For the text-containing cell, return its midpoint in [x, y] coordinate format. 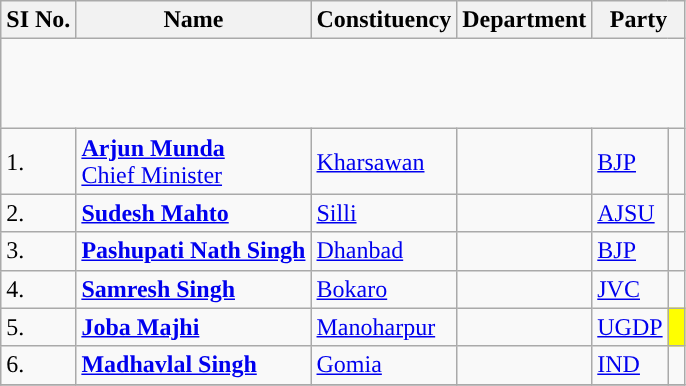
IND [630, 365]
Joba Majhi [194, 327]
Constituency [384, 20]
Bokaro [384, 289]
Gomia [384, 365]
Dhanbad [384, 251]
3. [38, 251]
UGDP [630, 327]
Sudesh Mahto [194, 213]
1. [38, 162]
4. [38, 289]
Arjun MundaChief Minister [194, 162]
2. [38, 213]
Samresh Singh [194, 289]
AJSU [630, 213]
Pashupati Nath Singh [194, 251]
Kharsawan [384, 162]
Party [638, 20]
Name [194, 20]
6. [38, 365]
Silli [384, 213]
5. [38, 327]
Manoharpur [384, 327]
JVC [630, 289]
Department [524, 20]
Madhavlal Singh [194, 365]
SI No. [38, 20]
